Return the [X, Y] coordinate for the center point of the cell that contains the specified text.  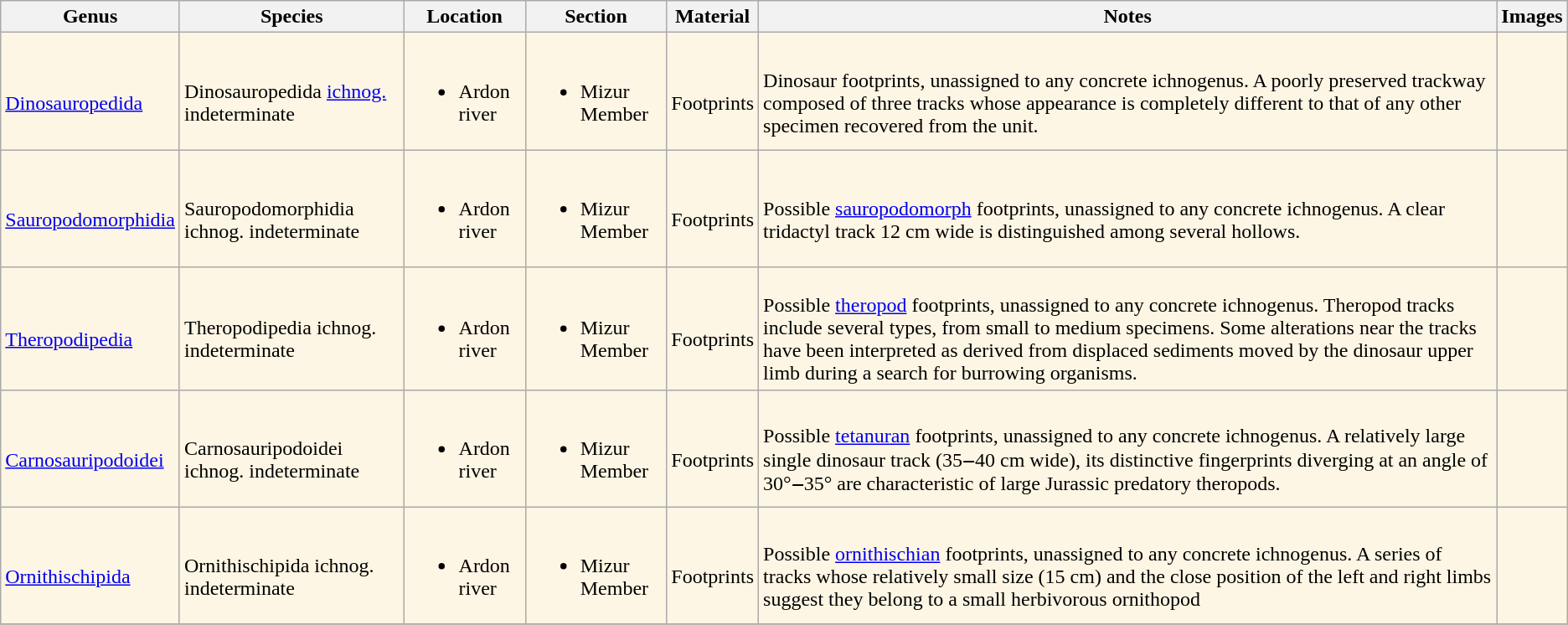
Genus [90, 17]
Material [713, 17]
Theropodipedia [90, 328]
Sauropodomorphidia [90, 209]
Ornithischipida ichnog. indeterminate [291, 566]
Carnosauripodoidei [90, 448]
Species [291, 17]
Notes [1127, 17]
Carnosauripodoidei ichnog. indeterminate [291, 448]
Dinosauropedida [90, 91]
Possible sauropodomorph footprints, unassigned to any concrete ichnogenus. A clear tridactyl track 12 cm wide is distinguished among several hollows. [1127, 209]
Theropodipedia ichnog. indeterminate [291, 328]
Sauropodomorphidia ichnog. indeterminate [291, 209]
Images [1532, 17]
Dinosauropedida ichnog. indeterminate [291, 91]
Ornithischipida [90, 566]
Location [464, 17]
Section [596, 17]
